Detect which cell encompasses the target text, then output its (x, y) center coordinate. 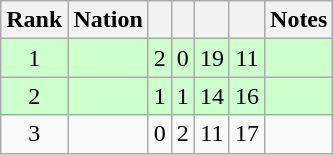
3 (34, 134)
Nation (108, 20)
17 (246, 134)
Rank (34, 20)
Notes (299, 20)
19 (212, 58)
14 (212, 96)
16 (246, 96)
